Pinpoint the cell where the given text exists, returning its [X, Y] midpoint coordinate. 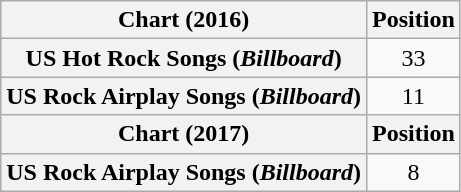
US Hot Rock Songs (Billboard) [184, 58]
Chart (2016) [184, 20]
33 [414, 58]
8 [414, 172]
11 [414, 96]
Chart (2017) [184, 134]
